From the cell containing the given text, extract its center point as [X, Y] coordinate. 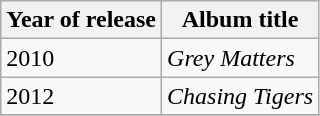
Chasing Tigers [240, 96]
Album title [240, 20]
Year of release [82, 20]
Grey Matters [240, 58]
2010 [82, 58]
2012 [82, 96]
